Scan for the cell matching the given text and deliver its (X, Y) coordinate at center. 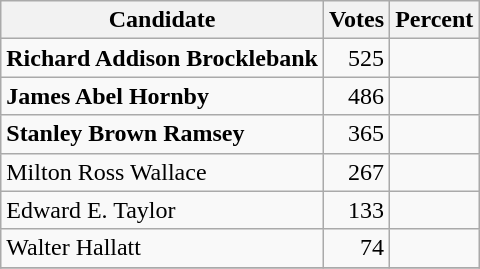
Richard Addison Brocklebank (162, 58)
Edward E. Taylor (162, 210)
133 (356, 210)
Stanley Brown Ramsey (162, 134)
James Abel Hornby (162, 96)
Votes (356, 20)
Percent (434, 20)
Candidate (162, 20)
267 (356, 172)
Milton Ross Wallace (162, 172)
74 (356, 248)
365 (356, 134)
525 (356, 58)
486 (356, 96)
Walter Hallatt (162, 248)
